Return the (X, Y) coordinate for the center point of the cell that contains the specified text.  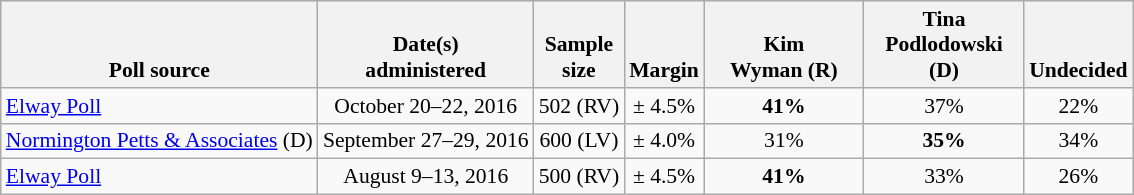
34% (1078, 141)
Samplesize (580, 44)
August 9–13, 2016 (426, 177)
September 27–29, 2016 (426, 141)
502 (RV) (580, 106)
Date(s)administered (426, 44)
35% (944, 141)
600 (LV) (580, 141)
37% (944, 106)
Margin (664, 44)
Poll source (160, 44)
TinaPodlodowski (D) (944, 44)
22% (1078, 106)
October 20–22, 2016 (426, 106)
500 (RV) (580, 177)
Normington Petts & Associates (D) (160, 141)
26% (1078, 177)
31% (784, 141)
KimWyman (R) (784, 44)
33% (944, 177)
Undecided (1078, 44)
± 4.0% (664, 141)
